Locate the cell with the specified text and output its [x, y] center coordinate. 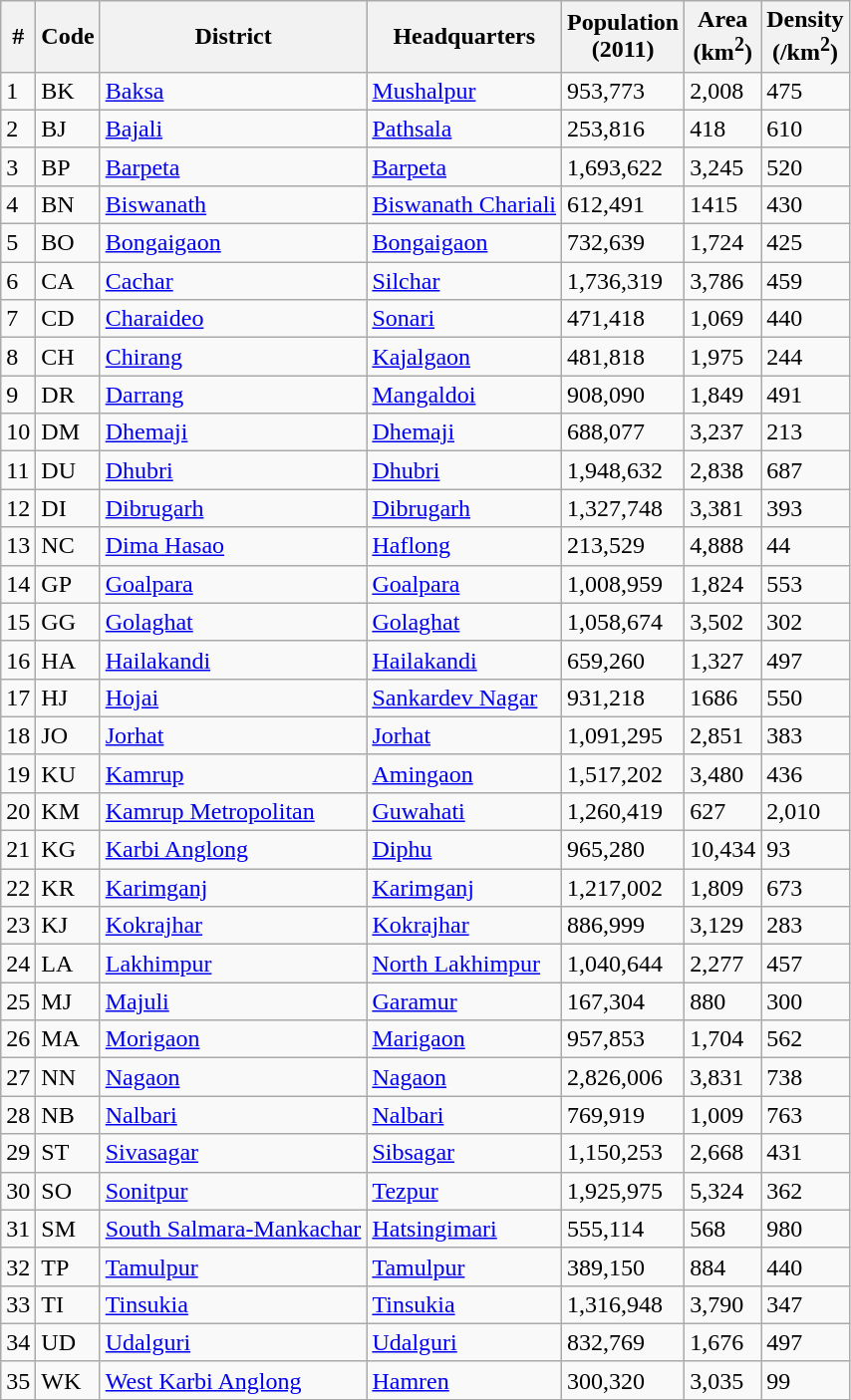
BJ [68, 129]
Sonari [464, 319]
431 [805, 1153]
481,818 [624, 357]
93 [805, 850]
Charaideo [233, 319]
Dima Hasao [233, 546]
10,434 [723, 850]
Biswanath Chariali [464, 204]
99 [805, 1380]
HJ [68, 698]
3 [18, 166]
738 [805, 1077]
908,090 [624, 395]
26 [18, 1039]
Sonitpur [233, 1191]
20 [18, 811]
18 [18, 735]
673 [805, 888]
213,529 [624, 546]
Morigaon [233, 1039]
9 [18, 395]
30 [18, 1191]
Kamrup Metropolitan [233, 811]
5 [18, 243]
1,975 [723, 357]
CA [68, 281]
NB [68, 1115]
347 [805, 1304]
UD [68, 1342]
Biswanath [233, 204]
471,418 [624, 319]
11 [18, 470]
4,888 [723, 546]
CD [68, 319]
Area (km2) [723, 37]
3,502 [723, 622]
Sankardev Nagar [464, 698]
DM [68, 432]
14 [18, 584]
2 [18, 129]
389,150 [624, 1266]
1686 [723, 698]
2,668 [723, 1153]
Hamren [464, 1380]
520 [805, 166]
Sivasagar [233, 1153]
South Salmara-Mankachar [233, 1229]
300,320 [624, 1380]
1,040,644 [624, 964]
732,639 [624, 243]
2,851 [723, 735]
612,491 [624, 204]
980 [805, 1229]
213 [805, 432]
TP [68, 1266]
13 [18, 546]
Garamur [464, 1001]
Pathsala [464, 129]
Density (/km2) [805, 37]
DR [68, 395]
27 [18, 1077]
GG [68, 622]
1,217,002 [624, 888]
627 [723, 811]
965,280 [624, 850]
3,245 [723, 166]
17 [18, 698]
568 [723, 1229]
2,010 [805, 811]
44 [805, 546]
1,009 [723, 1115]
1,724 [723, 243]
475 [805, 91]
1,327 [723, 660]
KG [68, 850]
KJ [68, 926]
23 [18, 926]
Kajalgaon [464, 357]
BP [68, 166]
10 [18, 432]
25 [18, 1001]
550 [805, 698]
Baksa [233, 91]
1,736,319 [624, 281]
BN [68, 204]
District [233, 37]
1,316,948 [624, 1304]
1,517,202 [624, 773]
21 [18, 850]
Chirang [233, 357]
8 [18, 357]
29 [18, 1153]
Cachar [233, 281]
Sibsagar [464, 1153]
Guwahati [464, 811]
884 [723, 1266]
16 [18, 660]
562 [805, 1039]
KU [68, 773]
MJ [68, 1001]
# [18, 37]
Karbi Anglong [233, 850]
Marigaon [464, 1039]
Amingaon [464, 773]
KM [68, 811]
459 [805, 281]
Hojai [233, 698]
Kamrup [233, 773]
1,260,419 [624, 811]
1,948,632 [624, 470]
832,769 [624, 1342]
19 [18, 773]
3,381 [723, 508]
1,824 [723, 584]
300 [805, 1001]
3,831 [723, 1077]
DI [68, 508]
436 [805, 773]
Hatsingimari [464, 1229]
KR [68, 888]
DU [68, 470]
LA [68, 964]
167,304 [624, 1001]
1415 [723, 204]
MA [68, 1039]
302 [805, 622]
3,480 [723, 773]
553 [805, 584]
1,925,975 [624, 1191]
1,849 [723, 395]
12 [18, 508]
34 [18, 1342]
687 [805, 470]
763 [805, 1115]
957,853 [624, 1039]
3,786 [723, 281]
ST [68, 1153]
1,058,674 [624, 622]
244 [805, 357]
WK [68, 1380]
953,773 [624, 91]
Haflong [464, 546]
3,129 [723, 926]
2,008 [723, 91]
886,999 [624, 926]
3,237 [723, 432]
6 [18, 281]
1,809 [723, 888]
688,077 [624, 432]
362 [805, 1191]
880 [723, 1001]
2,826,006 [624, 1077]
1,693,622 [624, 166]
Mushalpur [464, 91]
Headquarters [464, 37]
430 [805, 204]
HA [68, 660]
418 [723, 129]
Diphu [464, 850]
JO [68, 735]
Code [68, 37]
610 [805, 129]
931,218 [624, 698]
457 [805, 964]
North Lakhimpur [464, 964]
1,091,295 [624, 735]
Silchar [464, 281]
555,114 [624, 1229]
3,035 [723, 1380]
32 [18, 1266]
NC [68, 546]
22 [18, 888]
1,704 [723, 1039]
Darrang [233, 395]
31 [18, 1229]
1,327,748 [624, 508]
Population (2011) [624, 37]
NN [68, 1077]
Bajali [233, 129]
TI [68, 1304]
1,069 [723, 319]
35 [18, 1380]
West Karbi Anglong [233, 1380]
491 [805, 395]
Mangaldoi [464, 395]
7 [18, 319]
383 [805, 735]
769,919 [624, 1115]
1,008,959 [624, 584]
5,324 [723, 1191]
2,277 [723, 964]
659,260 [624, 660]
SM [68, 1229]
1,150,253 [624, 1153]
Majuli [233, 1001]
Lakhimpur [233, 964]
BK [68, 91]
253,816 [624, 129]
3,790 [723, 1304]
CH [68, 357]
1 [18, 91]
15 [18, 622]
425 [805, 243]
Tezpur [464, 1191]
2,838 [723, 470]
4 [18, 204]
393 [805, 508]
24 [18, 964]
28 [18, 1115]
SO [68, 1191]
33 [18, 1304]
1,676 [723, 1342]
GP [68, 584]
BO [68, 243]
283 [805, 926]
